Capture the cell that displays the provided text and extract its (X, Y) central coordinate. 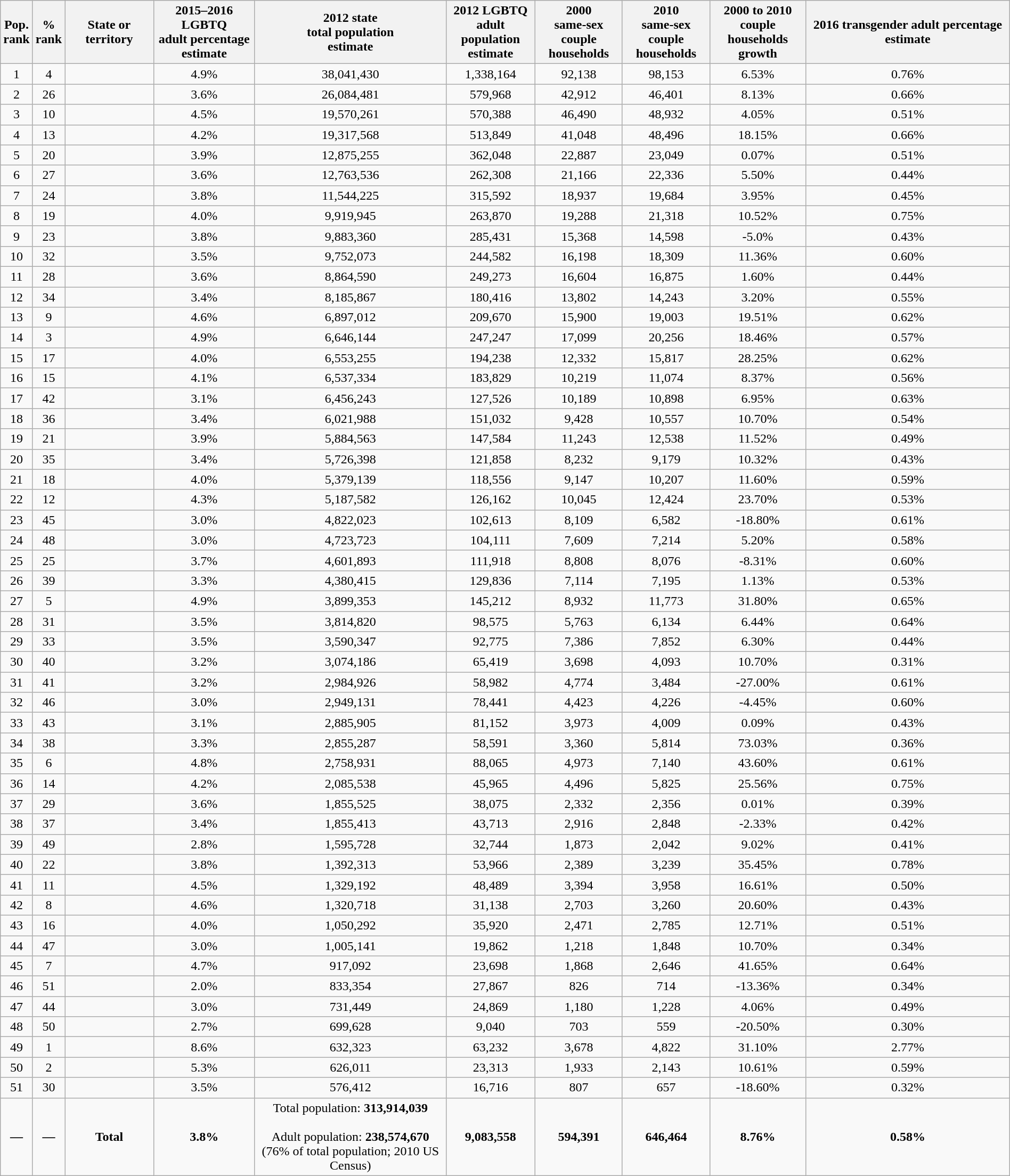
7,852 (666, 642)
19,862 (490, 945)
2000 to 2010couple householdsgrowth (757, 32)
2,758,931 (351, 763)
4.06% (757, 1007)
19,570,261 (351, 115)
1,855,413 (351, 824)
1,050,292 (351, 925)
8,109 (579, 520)
4.1% (204, 378)
5,763 (579, 622)
579,968 (490, 94)
35.45% (757, 864)
6.44% (757, 622)
8.6% (204, 1047)
3,484 (666, 682)
22,336 (666, 175)
2.8% (204, 844)
11,074 (666, 378)
249,273 (490, 276)
-2.33% (757, 824)
362,048 (490, 155)
2,085,538 (351, 783)
194,238 (490, 358)
18.15% (757, 135)
88,065 (490, 763)
147,584 (490, 439)
8,185,867 (351, 297)
2,143 (666, 1067)
12,875,255 (351, 155)
2,984,926 (351, 682)
7,140 (666, 763)
63,232 (490, 1047)
21,318 (666, 216)
3.7% (204, 560)
2,703 (579, 905)
12,763,536 (351, 175)
1,855,525 (351, 804)
25.56% (757, 783)
6,582 (666, 520)
111,918 (490, 560)
2,389 (579, 864)
247,247 (490, 338)
7,195 (666, 581)
8.76% (757, 1137)
11,243 (579, 439)
1,329,192 (351, 885)
3,698 (579, 662)
10,557 (666, 419)
38,075 (490, 804)
4,774 (579, 682)
1.60% (757, 276)
0.32% (908, 1088)
3,074,186 (351, 662)
0.63% (908, 398)
2012 LGBTQadult populationestimate (490, 32)
21,166 (579, 175)
-27.00% (757, 682)
8,808 (579, 560)
0.30% (908, 1027)
16,875 (666, 276)
570,388 (490, 115)
3,814,820 (351, 622)
-5.0% (757, 236)
0.31% (908, 662)
1,392,313 (351, 864)
10,189 (579, 398)
3,958 (666, 885)
0.09% (757, 723)
1,933 (579, 1067)
1,595,728 (351, 844)
31,138 (490, 905)
1,338,164 (490, 74)
180,416 (490, 297)
8,076 (666, 560)
0.54% (908, 419)
917,092 (351, 966)
26,084,481 (351, 94)
58,591 (490, 743)
2,356 (666, 804)
48,496 (666, 135)
20,256 (666, 338)
18,309 (666, 256)
10.61% (757, 1067)
11.60% (757, 479)
118,556 (490, 479)
2010same-sex couplehouseholds (666, 32)
5,379,139 (351, 479)
16,716 (490, 1088)
7,609 (579, 540)
15,900 (579, 317)
7,386 (579, 642)
41,048 (579, 135)
%rank (48, 32)
27,867 (490, 986)
31.80% (757, 601)
10.32% (757, 459)
559 (666, 1027)
0.50% (908, 885)
5,814 (666, 743)
4,423 (579, 703)
285,431 (490, 236)
-13.36% (757, 986)
2015–2016 LGBTQadult percentageestimate (204, 32)
0.76% (908, 74)
2,471 (579, 925)
8,864,590 (351, 276)
12,424 (666, 500)
4,822,023 (351, 520)
48,932 (666, 115)
2,885,905 (351, 723)
6.30% (757, 642)
209,670 (490, 317)
2,785 (666, 925)
121,858 (490, 459)
23,313 (490, 1067)
18,937 (579, 195)
10.52% (757, 216)
0.56% (908, 378)
98,575 (490, 622)
32,744 (490, 844)
1,868 (579, 966)
20.60% (757, 905)
1,848 (666, 945)
13,802 (579, 297)
19,317,568 (351, 135)
9,179 (666, 459)
24,869 (490, 1007)
0.42% (908, 824)
3,899,353 (351, 601)
23.70% (757, 500)
833,354 (351, 986)
16.61% (757, 885)
15,368 (579, 236)
7,214 (666, 540)
632,323 (351, 1047)
731,449 (351, 1007)
3,678 (579, 1047)
92,138 (579, 74)
11.36% (757, 256)
826 (579, 986)
6,537,334 (351, 378)
0.07% (757, 155)
104,111 (490, 540)
4.05% (757, 115)
10,898 (666, 398)
4,496 (579, 783)
12,332 (579, 358)
Total (110, 1137)
1,228 (666, 1007)
1,005,141 (351, 945)
0.65% (908, 601)
127,526 (490, 398)
807 (579, 1088)
92,775 (490, 642)
183,829 (490, 378)
4,380,415 (351, 581)
3,394 (579, 885)
3,239 (666, 864)
46,401 (666, 94)
0.55% (908, 297)
22,887 (579, 155)
38,041,430 (351, 74)
28.25% (757, 358)
8,932 (579, 601)
5.20% (757, 540)
41.65% (757, 966)
3.20% (757, 297)
0.39% (908, 804)
10,045 (579, 500)
5.3% (204, 1067)
2.77% (908, 1047)
Pop.rank (17, 32)
9,752,073 (351, 256)
1,320,718 (351, 905)
4.8% (204, 763)
6,897,012 (351, 317)
714 (666, 986)
4.7% (204, 966)
2.7% (204, 1027)
98,153 (666, 74)
43,713 (490, 824)
-8.31% (757, 560)
45,965 (490, 783)
35,920 (490, 925)
2,855,287 (351, 743)
5,884,563 (351, 439)
3,973 (579, 723)
1.13% (757, 581)
2,949,131 (351, 703)
0.36% (908, 743)
53,966 (490, 864)
58,982 (490, 682)
10,219 (579, 378)
626,011 (351, 1067)
2,916 (579, 824)
11.52% (757, 439)
6.53% (757, 74)
129,836 (490, 581)
12,538 (666, 439)
16,604 (579, 276)
15,817 (666, 358)
14,598 (666, 236)
2,848 (666, 824)
6,553,255 (351, 358)
315,592 (490, 195)
9,040 (490, 1027)
19.51% (757, 317)
6,646,144 (351, 338)
-20.50% (757, 1027)
23,698 (490, 966)
6,456,243 (351, 398)
18.46% (757, 338)
576,412 (351, 1088)
31.10% (757, 1047)
9,083,558 (490, 1137)
4,093 (666, 662)
2016 transgender adult percentage estimate (908, 32)
657 (666, 1088)
8,232 (579, 459)
19,003 (666, 317)
81,152 (490, 723)
1,180 (579, 1007)
42,912 (579, 94)
4,822 (666, 1047)
16,198 (579, 256)
513,849 (490, 135)
2.0% (204, 986)
2,332 (579, 804)
12.71% (757, 925)
17,099 (579, 338)
126,162 (490, 500)
-18.80% (757, 520)
-18.60% (757, 1088)
48,489 (490, 885)
8.13% (757, 94)
703 (579, 1027)
9,883,360 (351, 236)
102,613 (490, 520)
244,582 (490, 256)
46,490 (579, 115)
9,919,945 (351, 216)
6.95% (757, 398)
5.50% (757, 175)
594,391 (579, 1137)
145,212 (490, 601)
4,009 (666, 723)
73.03% (757, 743)
9.02% (757, 844)
11,544,225 (351, 195)
699,628 (351, 1027)
0.57% (908, 338)
4,723,723 (351, 540)
5,726,398 (351, 459)
6,134 (666, 622)
0.01% (757, 804)
4,601,893 (351, 560)
4,226 (666, 703)
2012 statetotal populationestimate (351, 32)
19,684 (666, 195)
2,042 (666, 844)
-4.45% (757, 703)
19,288 (579, 216)
9,428 (579, 419)
9,147 (579, 479)
2000same-sex couplehouseholds (579, 32)
646,464 (666, 1137)
3,260 (666, 905)
65,419 (490, 662)
4.3% (204, 500)
262,308 (490, 175)
8.37% (757, 378)
3,590,347 (351, 642)
263,870 (490, 216)
0.78% (908, 864)
6,021,988 (351, 419)
1,873 (579, 844)
4,973 (579, 763)
11,773 (666, 601)
1,218 (579, 945)
5,187,582 (351, 500)
5,825 (666, 783)
151,032 (490, 419)
Total population: 313,914,039Adult population: 238,574,670(76% of total population; 2010 US Census) (351, 1137)
3.95% (757, 195)
10,207 (666, 479)
23,049 (666, 155)
3,360 (579, 743)
7,114 (579, 581)
0.41% (908, 844)
2,646 (666, 966)
State or territory (110, 32)
14,243 (666, 297)
78,441 (490, 703)
43.60% (757, 763)
0.45% (908, 195)
